For the text-containing cell, return its midpoint in [X, Y] coordinate format. 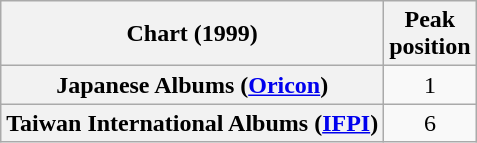
Taiwan International Albums (IFPI) [192, 123]
Peakposition [430, 34]
6 [430, 123]
1 [430, 85]
Japanese Albums (Oricon) [192, 85]
Chart (1999) [192, 34]
